Scan for the cell matching the given text and deliver its (x, y) coordinate at center. 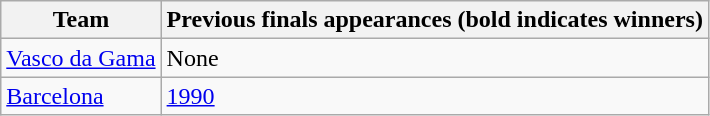
Barcelona (81, 96)
None (434, 58)
1990 (434, 96)
Team (81, 20)
Vasco da Gama (81, 58)
Previous finals appearances (bold indicates winners) (434, 20)
